Scan for the cell matching the given text and deliver its (x, y) coordinate at center. 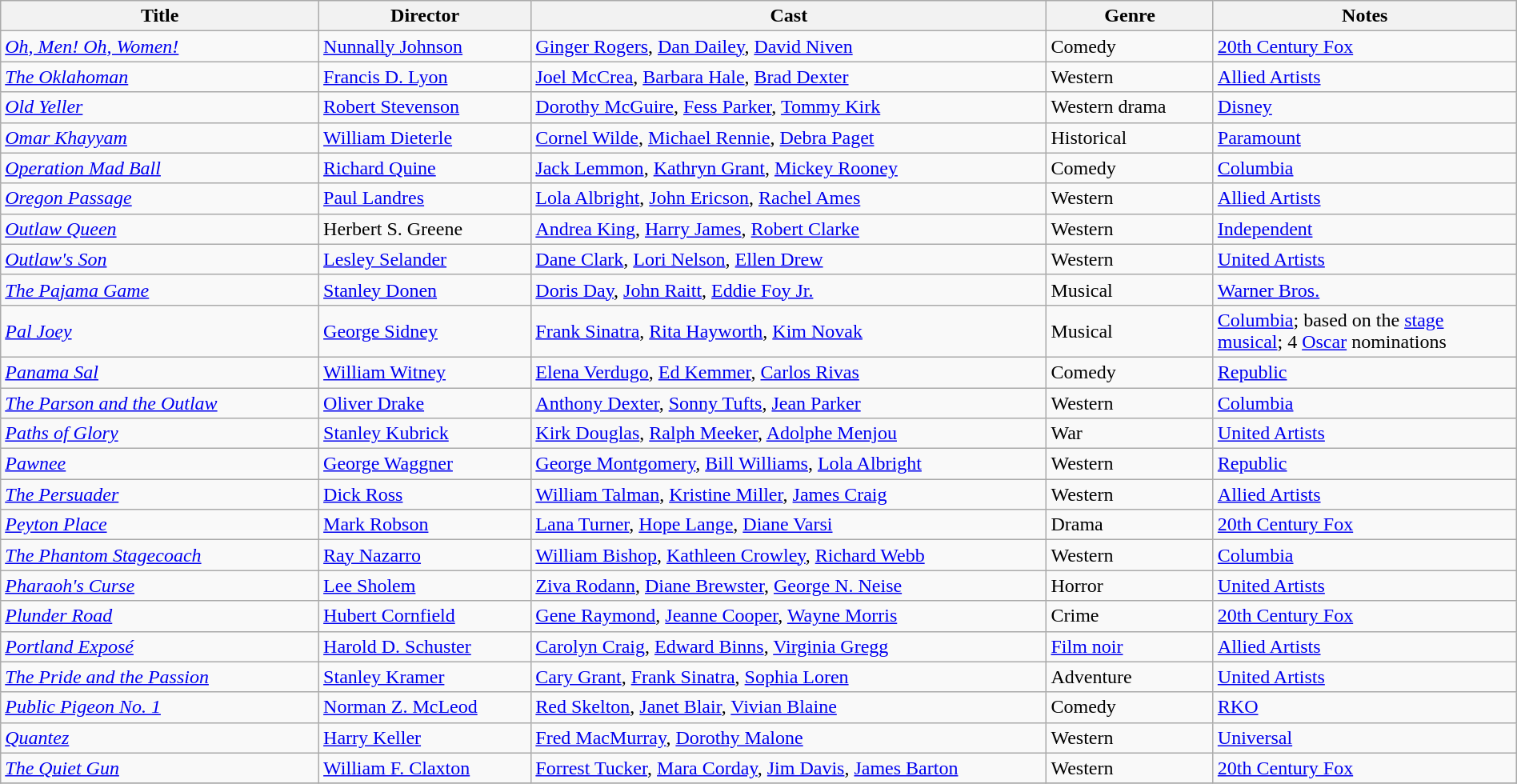
The Parson and the Outlaw (160, 402)
Herbert S. Greene (426, 229)
Crime (1130, 616)
The Phantom Stagecoach (160, 555)
Historical (1130, 138)
The Persuader (160, 494)
Lesley Selander (426, 259)
RKO (1365, 707)
William F. Claxton (426, 768)
War (1130, 434)
Omar Khayyam (160, 138)
Nunnally Johnson (426, 46)
Dane Clark, Lori Nelson, Ellen Drew (789, 259)
Pharaoh's Curse (160, 586)
Paul Landres (426, 198)
Stanley Donen (426, 290)
Independent (1365, 229)
George Montgomery, Bill Williams, Lola Albright (789, 464)
Dorothy McGuire, Fess Parker, Tommy Kirk (789, 107)
Outlaw's Son (160, 259)
Lana Turner, Hope Lange, Diane Varsi (789, 525)
Pal Joey (160, 331)
Adventure (1130, 677)
Western drama (1130, 107)
Norman Z. McLeod (426, 707)
Harry Keller (426, 738)
Oregon Passage (160, 198)
Film noir (1130, 646)
Public Pigeon No. 1 (160, 707)
The Pride and the Passion (160, 677)
Cornel Wilde, Michael Rennie, Debra Paget (789, 138)
George Waggner (426, 464)
William Dieterle (426, 138)
Title (160, 16)
Disney (1365, 107)
Paths of Glory (160, 434)
Stanley Kubrick (426, 434)
Oliver Drake (426, 402)
Peyton Place (160, 525)
Ginger Rogers, Dan Dailey, David Niven (789, 46)
Dick Ross (426, 494)
Anthony Dexter, Sonny Tufts, Jean Parker (789, 402)
Plunder Road (160, 616)
The Oklahoman (160, 77)
William Talman, Kristine Miller, James Craig (789, 494)
The Quiet Gun (160, 768)
Panama Sal (160, 372)
Operation Mad Ball (160, 168)
Hubert Cornfield (426, 616)
Notes (1365, 16)
Horror (1130, 586)
Portland Exposé (160, 646)
Carolyn Craig, Edward Binns, Virginia Gregg (789, 646)
Warner Bros. (1365, 290)
Gene Raymond, Jeanne Cooper, Wayne Morris (789, 616)
Fred MacMurray, Dorothy Malone (789, 738)
The Pajama Game (160, 290)
Doris Day, John Raitt, Eddie Foy Jr. (789, 290)
Francis D. Lyon (426, 77)
Stanley Kramer (426, 677)
Old Yeller (160, 107)
Richard Quine (426, 168)
Director (426, 16)
Outlaw Queen (160, 229)
Ray Nazarro (426, 555)
Mark Robson (426, 525)
Kirk Douglas, Ralph Meeker, Adolphe Menjou (789, 434)
Elena Verdugo, Ed Kemmer, Carlos Rivas (789, 372)
Oh, Men! Oh, Women! (160, 46)
Quantez (160, 738)
Paramount (1365, 138)
Forrest Tucker, Mara Corday, Jim Davis, James Barton (789, 768)
Joel McCrea, Barbara Hale, Brad Dexter (789, 77)
Frank Sinatra, Rita Hayworth, Kim Novak (789, 331)
Robert Stevenson (426, 107)
William Bishop, Kathleen Crowley, Richard Webb (789, 555)
Universal (1365, 738)
Cary Grant, Frank Sinatra, Sophia Loren (789, 677)
Drama (1130, 525)
Pawnee (160, 464)
Lee Sholem (426, 586)
Columbia; based on the stage musical; 4 Oscar nominations (1365, 331)
George Sidney (426, 331)
Red Skelton, Janet Blair, Vivian Blaine (789, 707)
Lola Albright, John Ericson, Rachel Ames (789, 198)
Cast (789, 16)
Harold D. Schuster (426, 646)
Ziva Rodann, Diane Brewster, George N. Neise (789, 586)
Genre (1130, 16)
Jack Lemmon, Kathryn Grant, Mickey Rooney (789, 168)
William Witney (426, 372)
Andrea King, Harry James, Robert Clarke (789, 229)
